Scan for the cell matching the given text and deliver its (x, y) coordinate at center. 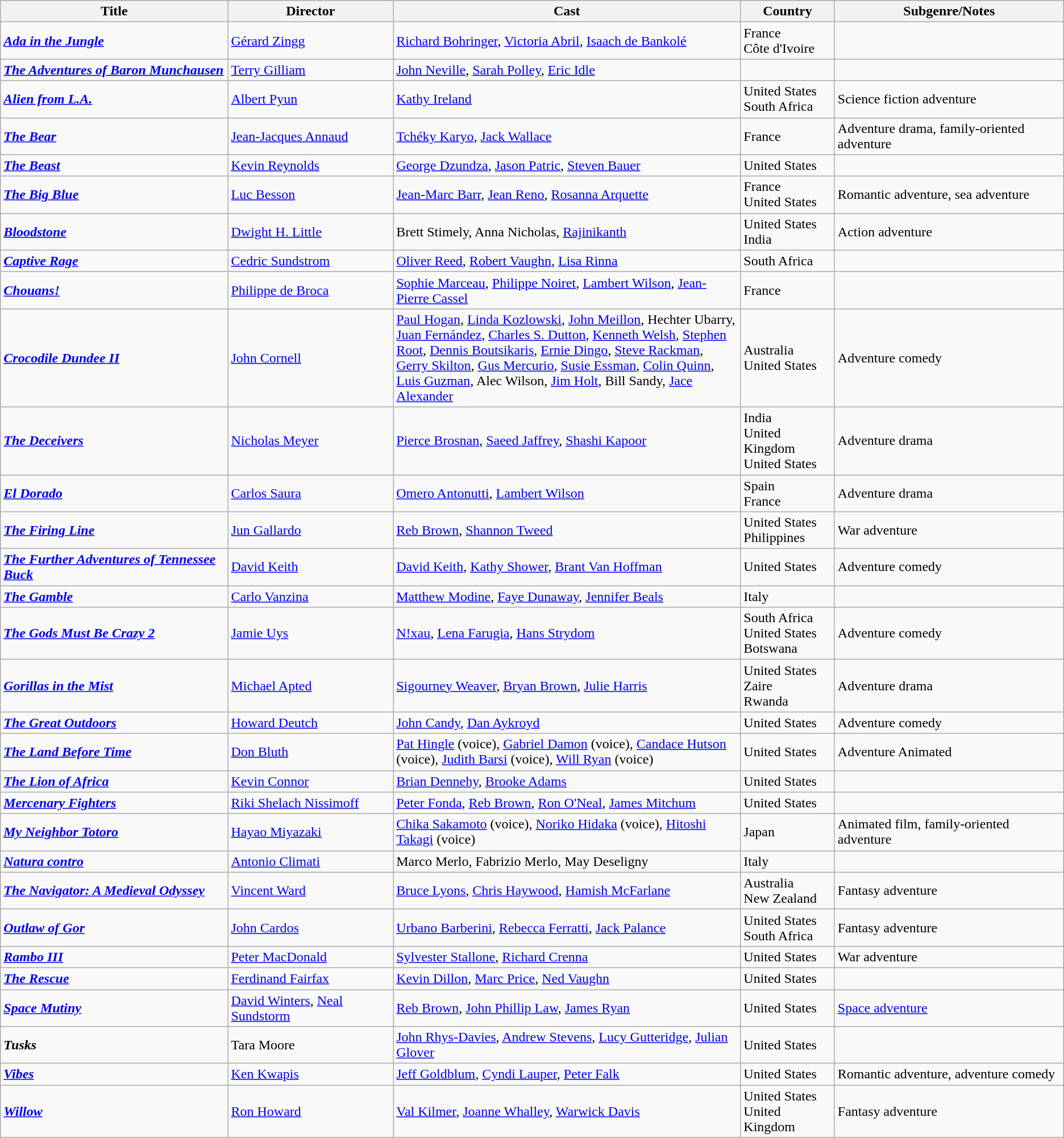
Jean-Marc Barr, Jean Reno, Rosanna Arquette (567, 194)
Cast (567, 11)
Luc Besson (310, 194)
Space adventure (949, 1008)
Tusks (114, 1045)
Director (310, 11)
IndiaUnited KingdomUnited States (788, 441)
Sophie Marceau, Philippe Noiret, Lambert Wilson, Jean-Pierre Cassel (567, 290)
Ada in the Jungle (114, 41)
Vibes (114, 1074)
Action adventure (949, 232)
Albert Pyun (310, 99)
SpainFrance (788, 493)
Chika Sakamoto (voice), Noriko Hidaka (voice), Hitoshi Takagi (voice) (567, 832)
Urbano Barberini, Rebecca Ferratti, Jack Palance (567, 927)
Willow (114, 1111)
AustraliaUnited States (788, 358)
Michael Apted (310, 686)
Tchéky Karyo, Jack Wallace (567, 136)
Jeff Goldblum, Cyndi Lauper, Peter Falk (567, 1074)
George Dzundza, Jason Patric, Steven Bauer (567, 165)
Omero Antonutti, Lambert Wilson (567, 493)
Pierce Brosnan, Saeed Jaffrey, Shashi Kapoor (567, 441)
Don Bluth (310, 752)
Sigourney Weaver, Bryan Brown, Julie Harris (567, 686)
Marco Merlo, Fabrizio Merlo, May Deseligny (567, 861)
Jean-Jacques Annaud (310, 136)
The Gamble (114, 597)
Gorillas in the Mist (114, 686)
Country (788, 11)
Kevin Reynolds (310, 165)
The Lion of Africa (114, 781)
The Bear (114, 136)
FranceCôte d'Ivoire (788, 41)
Oliver Reed, Robert Vaughn, Lisa Rinna (567, 261)
Adventure Animated (949, 752)
Kevin Connor (310, 781)
John Candy, Dan Aykroyd (567, 723)
John Cardos (310, 927)
Ron Howard (310, 1111)
Vincent Ward (310, 891)
Adventure drama, family-oriented adventure (949, 136)
The Land Before Time (114, 752)
David Winters, Neal Sundstorm (310, 1008)
Tara Moore (310, 1045)
The Big Blue (114, 194)
Nicholas Meyer (310, 441)
John Neville, Sarah Polley, Eric Idle (567, 70)
The Firing Line (114, 531)
Antonio Climati (310, 861)
John Cornell (310, 358)
Peter MacDonald (310, 957)
FranceUnited States (788, 194)
Hayao Miyazaki (310, 832)
Space Mutiny (114, 1008)
Jamie Uys (310, 633)
Captive Rage (114, 261)
El Dorado (114, 493)
Crocodile Dundee II (114, 358)
Mercenary Fighters (114, 803)
Outlaw of Gor (114, 927)
Terry Gilliam (310, 70)
Philippe de Broca (310, 290)
The Rescue (114, 978)
United StatesPhilippines (788, 531)
Alien from L.A. (114, 99)
The Deceivers (114, 441)
My Neighbor Totoro (114, 832)
United StatesUnited Kingdom (788, 1111)
Brian Dennehy, Brooke Adams (567, 781)
Sylvester Stallone, Richard Crenna (567, 957)
Gérard Zingg (310, 41)
David Keith, Kathy Shower, Brant Van Hoffman (567, 567)
Bloodstone (114, 232)
Subgenre/Notes (949, 11)
United StatesIndia (788, 232)
Animated film, family-oriented adventure (949, 832)
South AfricaUnited StatesBotswana (788, 633)
Brett Stimely, Anna Nicholas, Rajinikanth (567, 232)
Romantic adventure, adventure comedy (949, 1074)
The Beast (114, 165)
Kevin Dillon, Marc Price, Ned Vaughn (567, 978)
Science fiction adventure (949, 99)
Natura contro (114, 861)
The Adventures of Baron Munchausen (114, 70)
Carlo Vanzina (310, 597)
N!xau, Lena Farugia, Hans Strydom (567, 633)
Richard Bohringer, Victoria Abril, Isaach de Bankolé (567, 41)
Val Kilmer, Joanne Whalley, Warwick Davis (567, 1111)
Bruce Lyons, Chris Haywood, Hamish McFarlane (567, 891)
Ferdinand Fairfax (310, 978)
The Navigator: A Medieval Odyssey (114, 891)
Dwight H. Little (310, 232)
The Gods Must Be Crazy 2 (114, 633)
United StatesZaireRwanda (788, 686)
AustraliaNew Zealand (788, 891)
Pat Hingle (voice), Gabriel Damon (voice), Candace Hutson (voice), Judith Barsi (voice), Will Ryan (voice) (567, 752)
Romantic adventure, sea adventure (949, 194)
Howard Deutch (310, 723)
Reb Brown, Shannon Tweed (567, 531)
Japan (788, 832)
South Africa (788, 261)
Peter Fonda, Reb Brown, Ron O'Neal, James Mitchum (567, 803)
Carlos Saura (310, 493)
John Rhys-Davies, Andrew Stevens, Lucy Gutteridge, Julian Glover (567, 1045)
Rambo III (114, 957)
Reb Brown, John Phillip Law, James Ryan (567, 1008)
Title (114, 11)
Matthew Modine, Faye Dunaway, Jennifer Beals (567, 597)
Riki Shelach Nissimoff (310, 803)
Kathy Ireland (567, 99)
Jun Gallardo (310, 531)
The Great Outdoors (114, 723)
Cedric Sundstrom (310, 261)
The Further Adventures of Tennessee Buck (114, 567)
Chouans! (114, 290)
Ken Kwapis (310, 1074)
David Keith (310, 567)
